Provide the [x, y] coordinate of the cell's center where the given text is located.  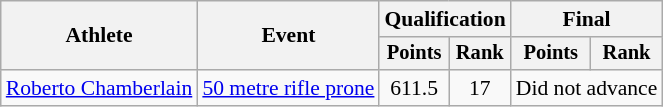
Roberto Chamberlain [100, 88]
Event [288, 36]
Qualification [444, 19]
611.5 [414, 88]
Athlete [100, 36]
Did not advance [587, 88]
17 [480, 88]
Final [587, 19]
50 metre rifle prone [288, 88]
